Identify which cell holds the provided text, then report its [X, Y] central coordinate. 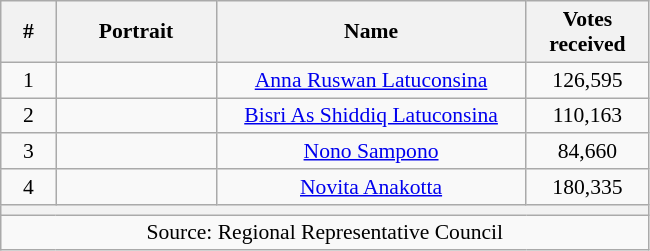
180,335 [588, 187]
Votes received [588, 32]
1 [28, 80]
# [28, 32]
126,595 [588, 80]
3 [28, 152]
Novita Anakotta [371, 187]
110,163 [588, 116]
2 [28, 116]
Anna Ruswan Latuconsina [371, 80]
Bisri As Shiddiq Latuconsina [371, 116]
Source: Regional Representative Council [325, 233]
Name [371, 32]
84,660 [588, 152]
Portrait [136, 32]
Nono Sampono [371, 152]
4 [28, 187]
